Detect which cell encompasses the target text, then output its (x, y) center coordinate. 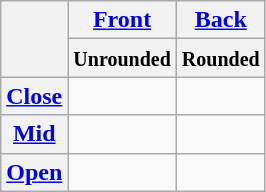
Back (220, 20)
Unrounded (122, 58)
Front (122, 20)
Close (34, 96)
Open (34, 172)
Rounded (220, 58)
Mid (34, 134)
